Detect which cell encompasses the target text, then output its [x, y] center coordinate. 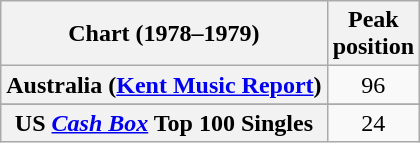
Peakposition [373, 34]
Australia (Kent Music Report) [164, 85]
24 [373, 123]
Chart (1978–1979) [164, 34]
96 [373, 85]
US Cash Box Top 100 Singles [164, 123]
